Search for the cell housing the specified text and yield its [x, y] center coordinate. 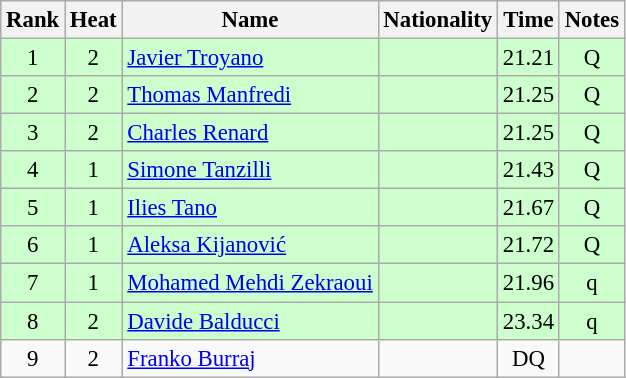
Ilies Tano [250, 208]
Rank [33, 20]
Javier Troyano [250, 58]
Thomas Manfredi [250, 95]
Mohamed Mehdi Zekraoui [250, 283]
7 [33, 283]
Aleksa Kijanović [250, 245]
Time [529, 20]
23.34 [529, 321]
Franko Burraj [250, 358]
Nationality [438, 20]
21.72 [529, 245]
6 [33, 245]
4 [33, 170]
21.96 [529, 283]
DQ [529, 358]
9 [33, 358]
21.21 [529, 58]
Charles Renard [250, 133]
5 [33, 208]
21.67 [529, 208]
Name [250, 20]
21.43 [529, 170]
Heat [94, 20]
Simone Tanzilli [250, 170]
Davide Balducci [250, 321]
8 [33, 321]
Notes [592, 20]
3 [33, 133]
